Extract the (X, Y) coordinate from the center of the cell holding the provided text.  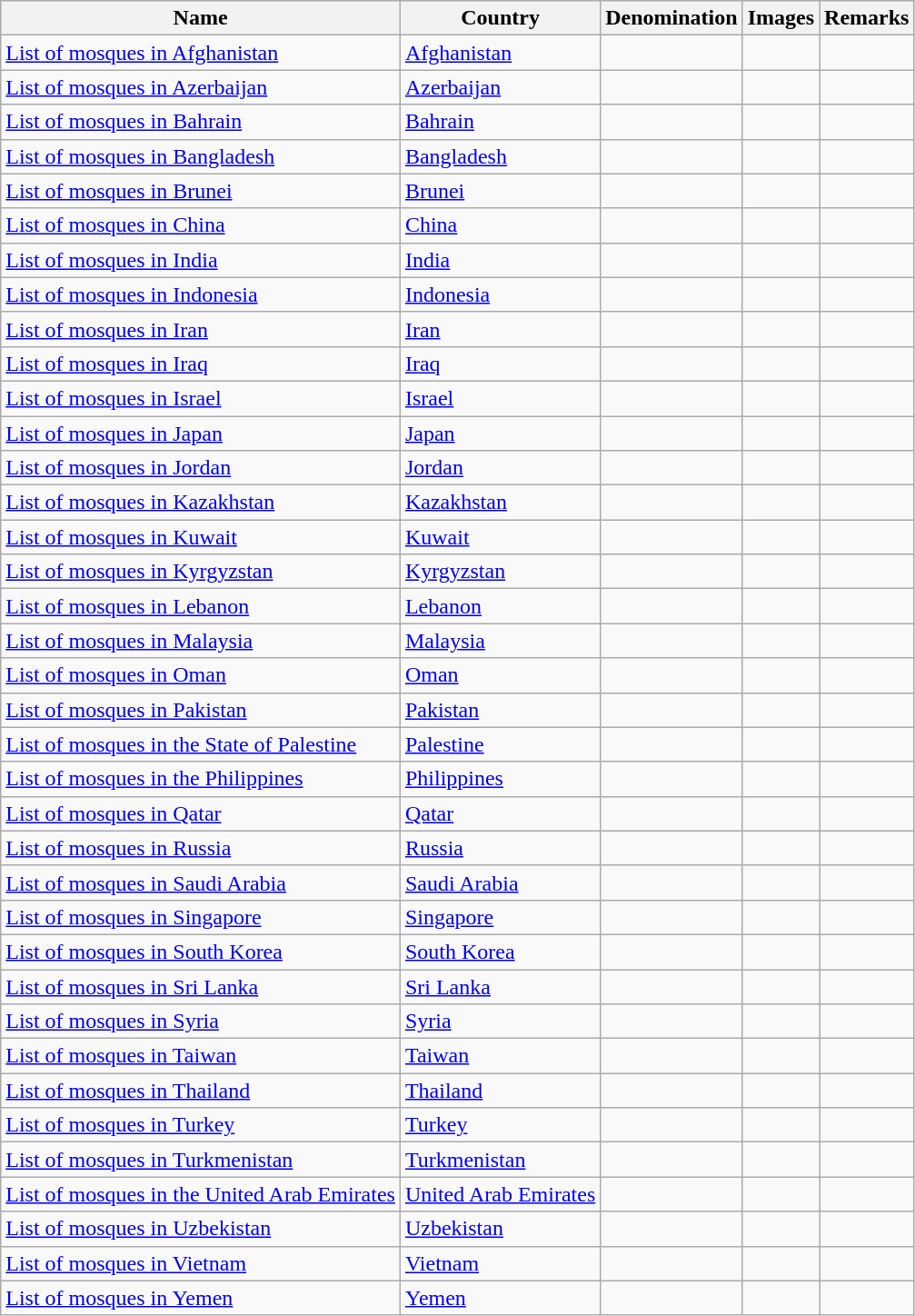
List of mosques in Azerbaijan (201, 87)
Name (201, 18)
Country (500, 18)
List of mosques in Kazakhstan (201, 503)
Images (781, 18)
Azerbaijan (500, 87)
List of mosques in Taiwan (201, 1056)
Turkmenistan (500, 1160)
List of mosques in the Philippines (201, 779)
List of mosques in China (201, 225)
List of mosques in Russia (201, 848)
Uzbekistan (500, 1229)
Syria (500, 1022)
List of mosques in Uzbekistan (201, 1229)
List of mosques in Iraq (201, 364)
Afghanistan (500, 53)
List of mosques in Japan (201, 434)
List of mosques in Pakistan (201, 710)
Bangladesh (500, 156)
Iran (500, 329)
Japan (500, 434)
Kuwait (500, 537)
List of mosques in Iran (201, 329)
Bahrain (500, 122)
Palestine (500, 744)
Saudi Arabia (500, 882)
List of mosques in Kuwait (201, 537)
China (500, 225)
List of mosques in Sri Lanka (201, 986)
List of mosques in Brunei (201, 191)
Malaysia (500, 641)
Kyrgyzstan (500, 572)
List of mosques in India (201, 260)
Lebanon (500, 606)
List of mosques in Israel (201, 398)
Qatar (500, 813)
United Arab Emirates (500, 1194)
Oman (500, 675)
List of mosques in Turkmenistan (201, 1160)
List of mosques in Kyrgyzstan (201, 572)
List of mosques in Vietnam (201, 1263)
Kazakhstan (500, 503)
Vietnam (500, 1263)
List of mosques in the State of Palestine (201, 744)
List of mosques in Qatar (201, 813)
List of mosques in Turkey (201, 1125)
Yemen (500, 1298)
Denomination (671, 18)
Turkey (500, 1125)
Taiwan (500, 1056)
List of mosques in Thailand (201, 1091)
Singapore (500, 917)
List of mosques in Lebanon (201, 606)
List of mosques in South Korea (201, 952)
List of mosques in Indonesia (201, 294)
List of mosques in Oman (201, 675)
List of mosques in Bahrain (201, 122)
Israel (500, 398)
Iraq (500, 364)
List of mosques in the United Arab Emirates (201, 1194)
List of mosques in Syria (201, 1022)
Thailand (500, 1091)
India (500, 260)
Philippines (500, 779)
Pakistan (500, 710)
List of mosques in Jordan (201, 468)
Jordan (500, 468)
Indonesia (500, 294)
List of mosques in Saudi Arabia (201, 882)
Russia (500, 848)
Sri Lanka (500, 986)
List of mosques in Yemen (201, 1298)
List of mosques in Malaysia (201, 641)
List of mosques in Singapore (201, 917)
Brunei (500, 191)
South Korea (500, 952)
List of mosques in Afghanistan (201, 53)
Remarks (867, 18)
List of mosques in Bangladesh (201, 156)
